Determine the [X, Y] coordinate at the center of the cell enclosing the given text.  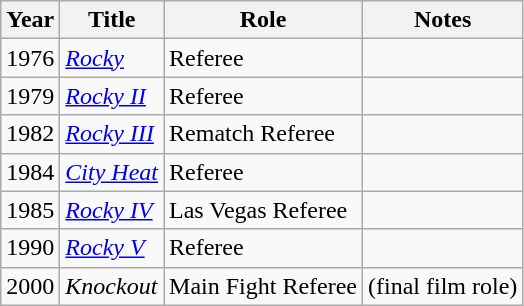
Knockout [112, 286]
1990 [30, 248]
Las Vegas Referee [264, 210]
1985 [30, 210]
Rocky IV [112, 210]
Notes [443, 20]
1984 [30, 172]
Main Fight Referee [264, 286]
Rematch Referee [264, 134]
1979 [30, 96]
City Heat [112, 172]
Role [264, 20]
Rocky [112, 58]
1976 [30, 58]
Year [30, 20]
Rocky III [112, 134]
(final film role) [443, 286]
1982 [30, 134]
Title [112, 20]
2000 [30, 286]
Rocky II [112, 96]
Rocky V [112, 248]
